Determine the (x, y) coordinate at the center of the cell enclosing the given text.  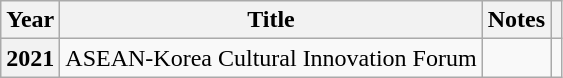
Title (271, 20)
ASEAN-Korea Cultural Innovation Forum (271, 58)
2021 (30, 58)
Notes (516, 20)
Year (30, 20)
